Find where the given text appears and provide that cell's center as (X, Y) coordinate. 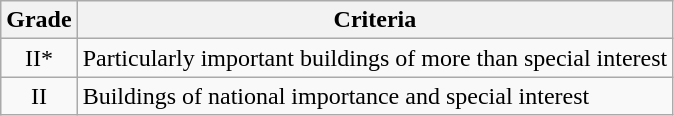
II* (39, 58)
II (39, 96)
Buildings of national importance and special interest (375, 96)
Grade (39, 20)
Particularly important buildings of more than special interest (375, 58)
Criteria (375, 20)
